Output the (x, y) coordinate of the center of the cell containing the given text.  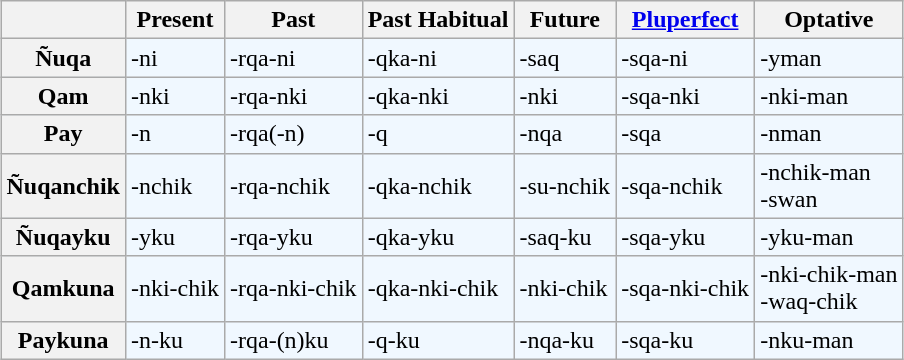
-q-ku (438, 340)
-rqa-nchik (293, 186)
-ni (174, 58)
-q (438, 134)
-yman (829, 58)
Qamkuna (63, 288)
-qka-nki-chik (438, 288)
Past (293, 20)
-sqa-yku (686, 237)
-rqa-nki-chik (293, 288)
-yku-man (829, 237)
-nqa-ku (565, 340)
-sqa-nki (686, 96)
-qka-ni (438, 58)
Present (174, 20)
-rqa-nki (293, 96)
-n (174, 134)
-sqa-ku (686, 340)
-su-nchik (565, 186)
Optative (829, 20)
Pay (63, 134)
-nki-man (829, 96)
Ñuqa (63, 58)
-nku-man (829, 340)
Qam (63, 96)
Pluperfect (686, 20)
-rqa-(n)ku (293, 340)
-nchik-man-swan (829, 186)
Past Habitual (438, 20)
-nman (829, 134)
Ñuqanchik (63, 186)
-sqa (686, 134)
-n-ku (174, 340)
-saq-ku (565, 237)
-saq (565, 58)
Paykuna (63, 340)
-yku (174, 237)
-qka-yku (438, 237)
-qka-nki (438, 96)
-rqa-ni (293, 58)
-nqa (565, 134)
-sqa-nki-chik (686, 288)
-rqa(-n) (293, 134)
Ñuqayku (63, 237)
-sqa-nchik (686, 186)
-rqa-yku (293, 237)
-sqa-ni (686, 58)
-nki-chik-man-waq-chik (829, 288)
-qka-nchik (438, 186)
Future (565, 20)
-nchik (174, 186)
